From the cell containing the given text, extract its center point as (X, Y) coordinate. 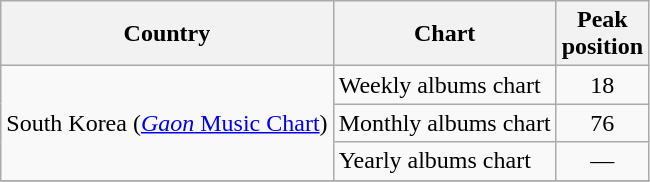
Weekly albums chart (444, 85)
Peakposition (602, 34)
— (602, 161)
Yearly albums chart (444, 161)
Country (167, 34)
Monthly albums chart (444, 123)
18 (602, 85)
Chart (444, 34)
South Korea (Gaon Music Chart) (167, 123)
76 (602, 123)
